Capture the cell that displays the provided text and extract its [x, y] central coordinate. 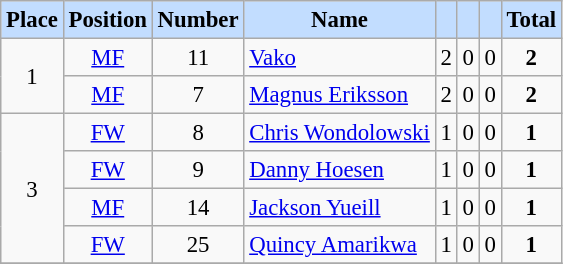
8 [198, 133]
Quincy Amarikwa [340, 245]
Vako [340, 58]
7 [198, 95]
Chris Wondolowski [340, 133]
Position [108, 20]
Number [198, 20]
3 [32, 189]
11 [198, 58]
Total [531, 20]
25 [198, 245]
Danny Hoesen [340, 170]
14 [198, 208]
Magnus Eriksson [340, 95]
9 [198, 170]
Jackson Yueill [340, 208]
Name [340, 20]
Place [32, 20]
